Capture the cell that displays the provided text and extract its (x, y) central coordinate. 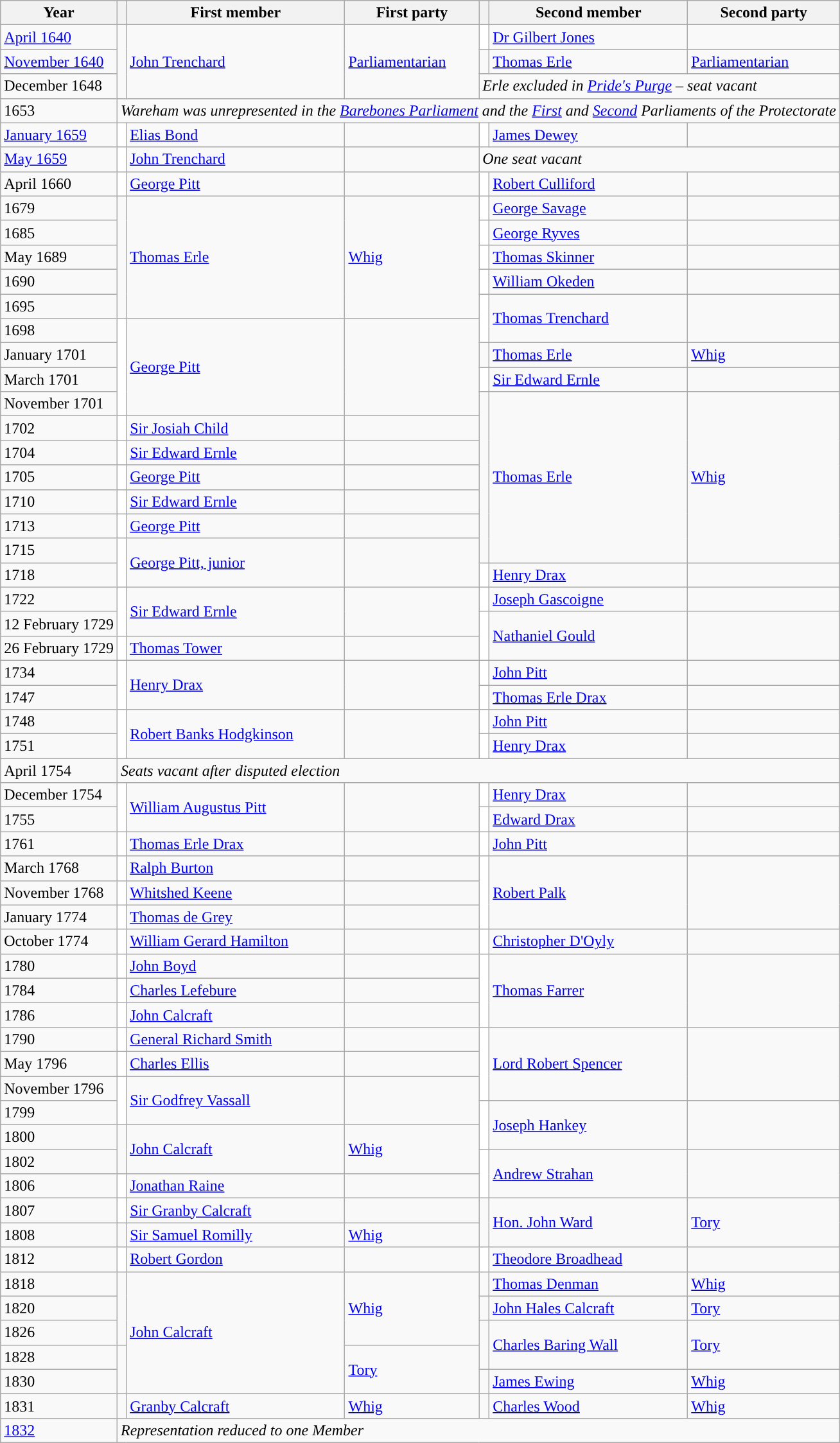
First member (236, 13)
Year (59, 13)
Sir Granby Calcraft (236, 1211)
Andrew Strahan (588, 1174)
1747 (59, 697)
October 1774 (59, 941)
January 1774 (59, 917)
Granby Calcraft (236, 1406)
May 1689 (59, 257)
1820 (59, 1308)
George Ryves (588, 232)
Seats vacant after disputed election (478, 771)
April 1660 (59, 184)
Lord Robert Spencer (588, 1063)
May 1796 (59, 1063)
1704 (59, 453)
1799 (59, 1113)
Sir Samuel Romilly (236, 1235)
1748 (59, 722)
Theodore Broadhead (588, 1259)
1755 (59, 819)
April 1754 (59, 771)
1818 (59, 1284)
April 1640 (59, 37)
December 1648 (59, 86)
Charles Baring Wall (588, 1345)
1790 (59, 1039)
Whitshed Keene (236, 893)
1690 (59, 281)
Thomas Farrer (588, 990)
Thomas Tower (236, 648)
Sir Josiah Child (236, 428)
1807 (59, 1211)
Thomas de Grey (236, 917)
26 February 1729 (59, 648)
Dr Gilbert Jones (588, 37)
January 1701 (59, 355)
Representation reduced to one Member (478, 1430)
May 1659 (59, 159)
Erle excluded in Pride's Purge – seat vacant (660, 86)
1751 (59, 746)
Hon. John Ward (588, 1223)
1826 (59, 1333)
Robert Gordon (236, 1259)
1722 (59, 599)
1685 (59, 232)
General Richard Smith (236, 1039)
1784 (59, 990)
George Savage (588, 208)
Ralph Burton (236, 868)
1806 (59, 1186)
Nathaniel Gould (588, 636)
November 1640 (59, 62)
Robert Banks Hodgkinson (236, 734)
1715 (59, 550)
1800 (59, 1137)
1718 (59, 575)
1695 (59, 306)
Edward Drax (588, 819)
1802 (59, 1162)
Christopher D'Oyly (588, 941)
Thomas Skinner (588, 257)
1831 (59, 1406)
January 1659 (59, 135)
Charles Lefebure (236, 990)
1734 (59, 672)
Jonathan Raine (236, 1186)
James Dewey (588, 135)
Joseph Hankey (588, 1125)
William Okeden (588, 281)
Second member (588, 13)
1786 (59, 1015)
Robert Palk (588, 893)
March 1768 (59, 868)
1702 (59, 428)
Elias Bond (236, 135)
November 1701 (59, 404)
1713 (59, 526)
1710 (59, 502)
John Hales Calcraft (588, 1308)
November 1796 (59, 1089)
1653 (59, 110)
1761 (59, 844)
John Boyd (236, 966)
1830 (59, 1381)
1828 (59, 1357)
First party (412, 13)
Thomas Denman (588, 1284)
Charles Wood (588, 1406)
12 February 1729 (59, 624)
1705 (59, 477)
Thomas Trenchard (588, 319)
1808 (59, 1235)
William Augustus Pitt (236, 807)
Charles Ellis (236, 1063)
Wareham was unrepresented in the Barebones Parliament and the First and Second Parliaments of the Protectorate (478, 110)
George Pitt, junior (236, 563)
Joseph Gascoigne (588, 599)
Sir Godfrey Vassall (236, 1101)
1812 (59, 1259)
1780 (59, 966)
Second party (764, 13)
One seat vacant (660, 159)
1679 (59, 208)
James Ewing (588, 1381)
1698 (59, 331)
1832 (59, 1430)
March 1701 (59, 380)
Robert Culliford (588, 184)
William Gerard Hamilton (236, 941)
November 1768 (59, 893)
December 1754 (59, 795)
